For the text-containing cell, return its midpoint in (X, Y) coordinate format. 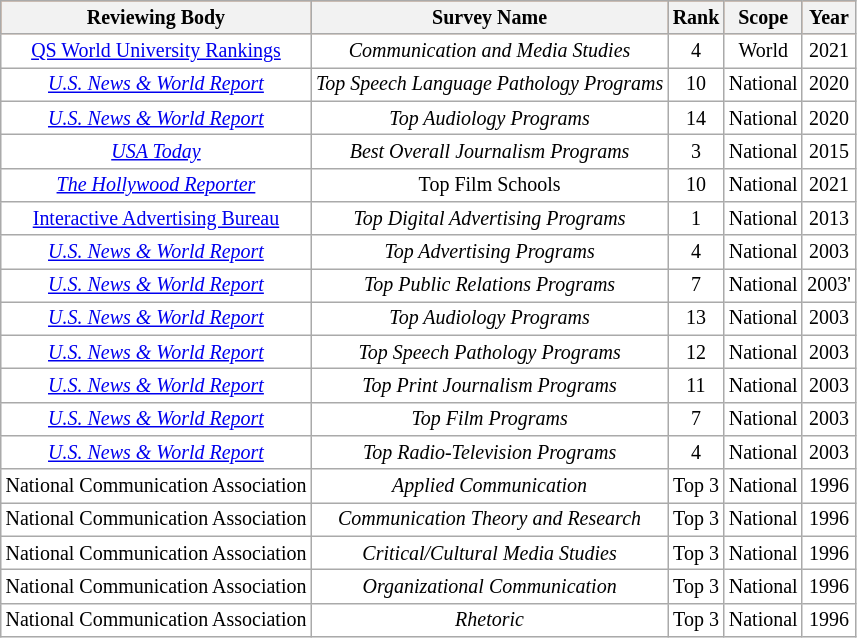
Top Public Relations Programs (490, 286)
World (763, 52)
Best Overall Journalism Programs (490, 152)
Top Speech Language Pathology Programs (490, 84)
Scope (763, 18)
Interactive Advertising Bureau (156, 218)
Top Film Programs (490, 420)
14 (696, 118)
Critical/Cultural Media Studies (490, 554)
Applied Communication (490, 486)
2003' (828, 286)
Survey Name (490, 18)
Rhetoric (490, 620)
Top Speech Pathology Programs (490, 352)
The Hollywood Reporter (156, 184)
Rank (696, 18)
Top Advertising Programs (490, 252)
Communication and Media Studies (490, 52)
13 (696, 318)
2015 (828, 152)
Top Digital Advertising Programs (490, 218)
1 (696, 218)
Reviewing Body (156, 18)
3 (696, 152)
2013 (828, 218)
Communication Theory and Research (490, 520)
Year (828, 18)
Top Radio-Television Programs (490, 452)
Top Film Schools (490, 184)
Top Print Journalism Programs (490, 386)
11 (696, 386)
Organizational Communication (490, 586)
USA Today (156, 152)
QS World University Rankings (156, 52)
12 (696, 352)
